Pinpoint the cell where the given text exists, returning its (X, Y) midpoint coordinate. 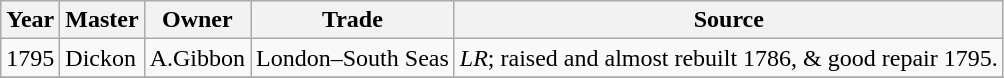
Trade (353, 20)
1795 (30, 58)
LR; raised and almost rebuilt 1786, & good repair 1795. (728, 58)
Owner (197, 20)
Dickon (102, 58)
Master (102, 20)
London–South Seas (353, 58)
A.Gibbon (197, 58)
Source (728, 20)
Year (30, 20)
